Find where the given text appears and provide that cell's center as (x, y) coordinate. 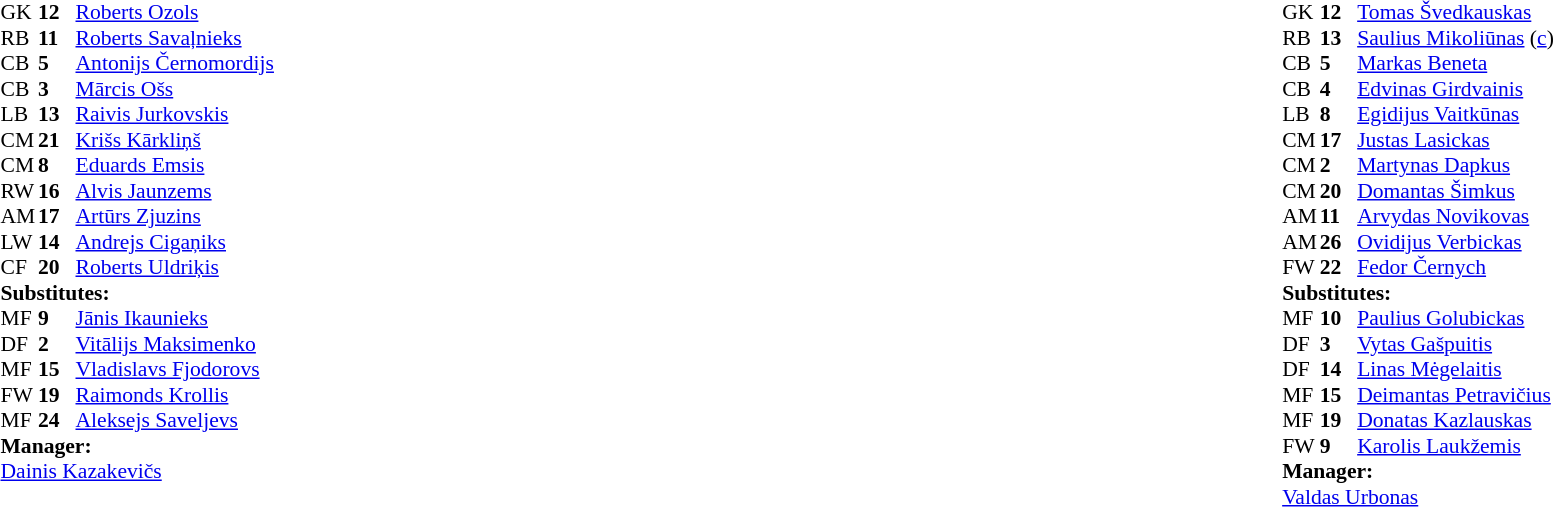
Krišs Kārkliņš (175, 140)
Roberts Uldriķis (175, 267)
RW (19, 191)
Antonijs Černomordijs (175, 63)
Eduards Emsis (175, 165)
Substitutes: (136, 293)
Artūrs Zjuzins (175, 217)
Vladislavs Fjodorovs (175, 369)
Raimonds Krollis (175, 395)
LW (19, 242)
21 (57, 140)
4 (1339, 89)
Raivis Jurkovskis (175, 115)
CF (19, 267)
Andrejs Cigaņiks (175, 242)
Dainis Kazakevičs (136, 471)
Mārcis Ošs (175, 89)
Alvis Jaunzems (175, 191)
26 (1339, 242)
Jānis Ikaunieks (175, 319)
Vitālijs Maksimenko (175, 344)
24 (57, 421)
10 (1339, 319)
Roberts Savaļnieks (175, 38)
22 (1339, 267)
16 (57, 191)
Manager: (136, 446)
Roberts Ozols (175, 13)
Aleksejs Saveljevs (175, 421)
